For the text-containing cell, return its midpoint in (x, y) coordinate format. 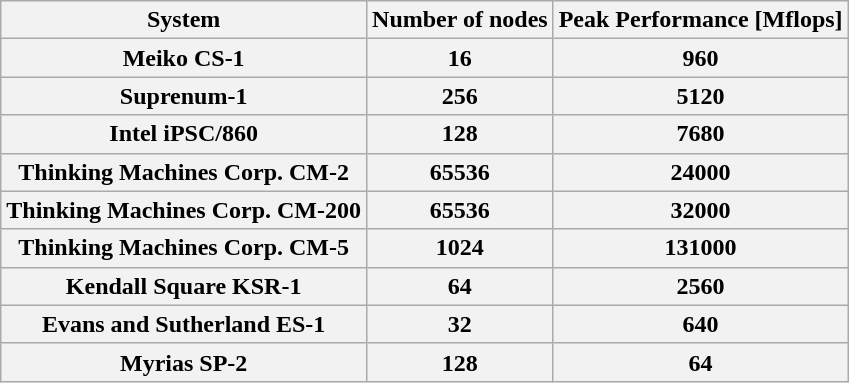
5120 (700, 96)
Evans and Sutherland ES-1 (184, 324)
2560 (700, 286)
Intel iPSC/860 (184, 134)
Number of nodes (460, 20)
32000 (700, 210)
24000 (700, 172)
1024 (460, 248)
131000 (700, 248)
Thinking Machines Corp. CM-2 (184, 172)
640 (700, 324)
Thinking Machines Corp. CM-5 (184, 248)
32 (460, 324)
Kendall Square KSR-1 (184, 286)
960 (700, 58)
Myrias SP-2 (184, 362)
Peak Performance [Mflops] (700, 20)
System (184, 20)
Thinking Machines Corp. CM-200 (184, 210)
16 (460, 58)
256 (460, 96)
7680 (700, 134)
Meiko CS-1 (184, 58)
Suprenum-1 (184, 96)
